For the text-containing cell, return its midpoint in (x, y) coordinate format. 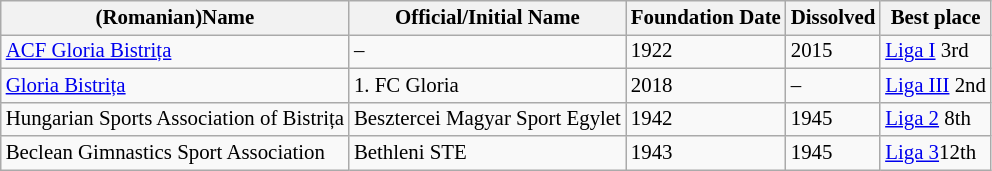
Besztercei Magyar Sport Egylet (488, 119)
1922 (706, 51)
Liga 312th (936, 153)
Foundation Date (706, 18)
2015 (833, 51)
Best place (936, 18)
Liga I 3rd (936, 51)
Liga 2 8th (936, 119)
Official/Initial Name (488, 18)
Gloria Bistrița (175, 85)
(Romanian)Name (175, 18)
Bethleni STE (488, 153)
1942 (706, 119)
ACF Gloria Bistrița (175, 51)
Liga III 2nd (936, 85)
Dissolved (833, 18)
1943 (706, 153)
Beclean Gimnastics Sport Association (175, 153)
Hungarian Sports Association of Bistrița (175, 119)
2018 (706, 85)
1. FC Gloria (488, 85)
